From the cell containing the given text, extract its center point as [X, Y] coordinate. 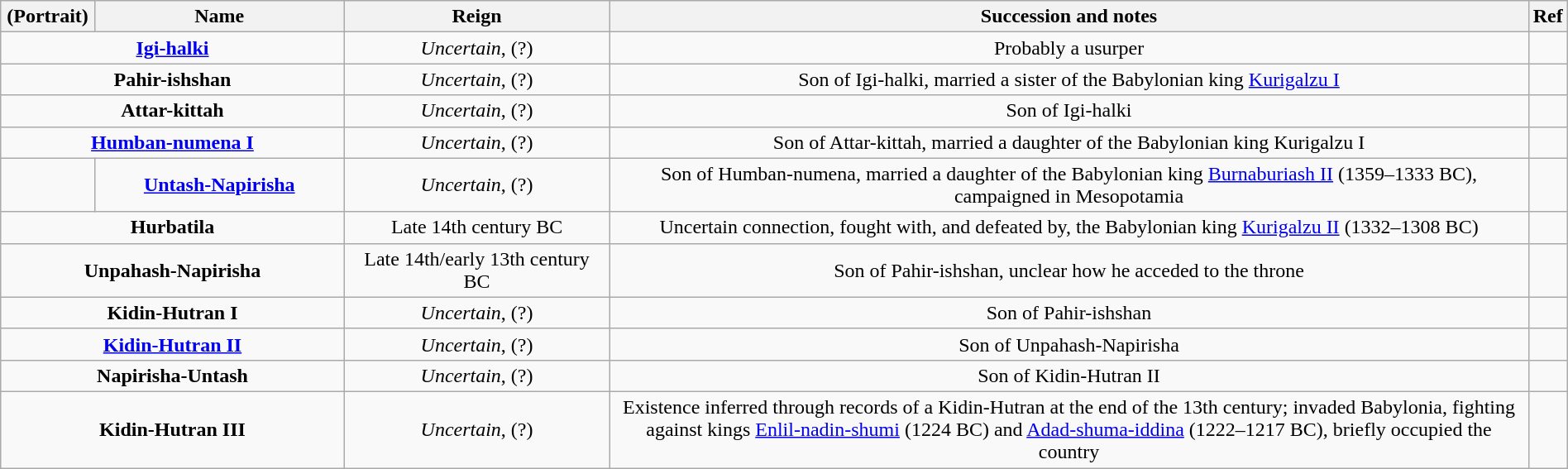
Kidin-Hutran II [172, 344]
Son of Pahir-ishshan [1068, 313]
Hurbatila [172, 227]
Reign [476, 17]
Late 14th century BC [476, 227]
Son of Unpahash-Napirisha [1068, 344]
Kidin-Hutran III [172, 429]
Son of Kidin-Hutran II [1068, 376]
Probably a usurper [1068, 48]
Name [219, 17]
Son of Attar-kittah, married a daughter of the Babylonian king Kurigalzu I [1068, 142]
Son of Igi-halki, married a sister of the Babylonian king Kurigalzu I [1068, 79]
Kidin-Hutran I [172, 313]
Humban-numena I [172, 142]
Succession and notes [1068, 17]
Ref [1548, 17]
Igi-halki [172, 48]
Son of Humban-numena, married a daughter of the Babylonian king Burnaburiash II (1359–1333 BC), campaigned in Mesopotamia [1068, 185]
Unpahash-Napirisha [172, 270]
Untash-Napirisha [219, 185]
Son of Pahir-ishshan, unclear how he acceded to the throne [1068, 270]
Attar-kittah [172, 111]
Napirisha-Untash [172, 376]
Uncertain connection, fought with, and defeated by, the Babylonian king Kurigalzu II (1332–1308 BC) [1068, 227]
Son of Igi-halki [1068, 111]
(Portrait) [48, 17]
Pahir-ishshan [172, 79]
Late 14th/early 13th century BC [476, 270]
